Return the (X, Y) coordinate for the center point of the cell that contains the specified text.  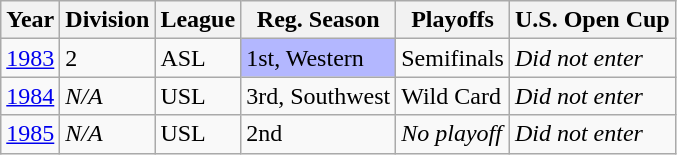
Wild Card (453, 96)
Reg. Season (318, 20)
Semifinals (453, 58)
1984 (30, 96)
ASL (198, 58)
No playoff (453, 134)
Playoffs (453, 20)
1983 (30, 58)
1st, Western (318, 58)
U.S. Open Cup (592, 20)
3rd, Southwest (318, 96)
2nd (318, 134)
Division (108, 20)
1985 (30, 134)
League (198, 20)
2 (108, 58)
Year (30, 20)
